Output the (x, y) coordinate of the center of the cell containing the given text.  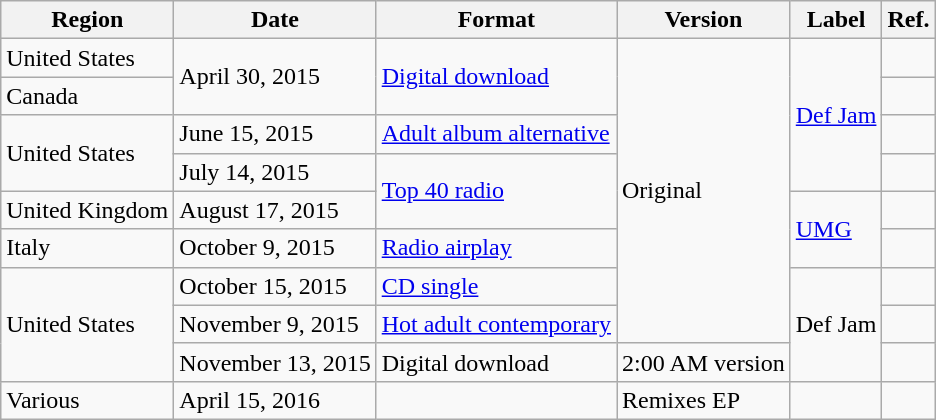
Original (703, 191)
Version (703, 20)
August 17, 2015 (275, 210)
Region (88, 20)
Format (496, 20)
April 30, 2015 (275, 77)
Canada (88, 96)
November 9, 2015 (275, 324)
Radio airplay (496, 248)
United Kingdom (88, 210)
April 15, 2016 (275, 400)
Hot adult contemporary (496, 324)
Date (275, 20)
Label (836, 20)
October 15, 2015 (275, 286)
July 14, 2015 (275, 172)
June 15, 2015 (275, 134)
Top 40 radio (496, 191)
Italy (88, 248)
Remixes EP (703, 400)
CD single (496, 286)
Adult album alternative (496, 134)
November 13, 2015 (275, 362)
October 9, 2015 (275, 248)
Various (88, 400)
Ref. (908, 20)
2:00 AM version (703, 362)
UMG (836, 229)
